Detect which cell encompasses the target text, then output its [X, Y] center coordinate. 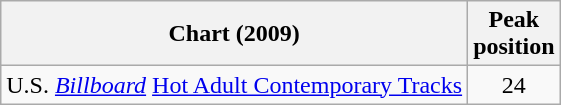
U.S. Billboard Hot Adult Contemporary Tracks [234, 85]
24 [514, 85]
Peak position [514, 34]
Chart (2009) [234, 34]
